Return (x, y) of the center of cell containing provided text 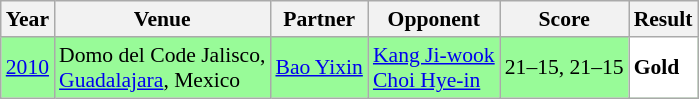
Result (664, 19)
Bao Yixin (318, 68)
Gold (664, 68)
21–15, 21–15 (564, 68)
Year (28, 19)
Partner (318, 19)
Kang Ji-wook Choi Hye-in (434, 68)
Score (564, 19)
Domo del Code Jalisco,Guadalajara, Mexico (162, 68)
Venue (162, 19)
Opponent (434, 19)
2010 (28, 68)
